Identify which cell holds the provided text, then report its (X, Y) central coordinate. 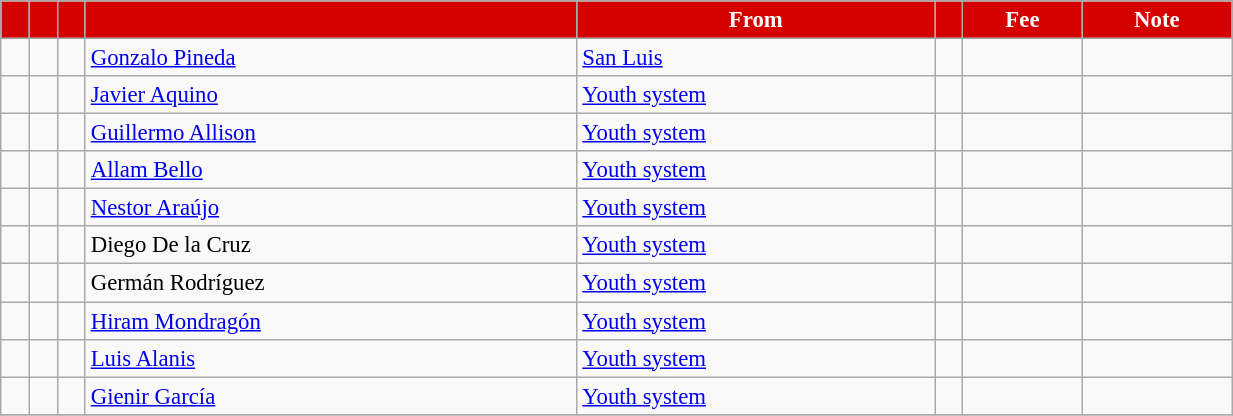
Hiram Mondragón (331, 321)
Germán Rodríguez (331, 283)
Luis Alanis (331, 358)
Gienir García (331, 396)
Nestor Araújo (331, 208)
From (756, 20)
Allam Bello (331, 170)
Fee (1022, 20)
Gonzalo Pineda (331, 58)
Diego De la Cruz (331, 245)
San Luis (756, 58)
Javier Aquino (331, 95)
Guillermo Allison (331, 133)
Note (1157, 20)
